Extract the [x, y] coordinate from the center of the cell holding the provided text.  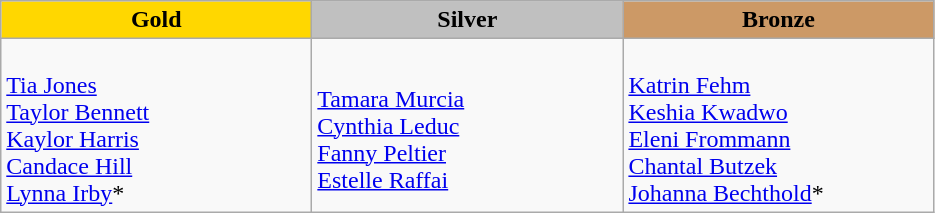
Tia JonesTaylor BennettKaylor HarrisCandace HillLynna Irby* [156, 126]
Bronze [778, 20]
Tamara MurciaCynthia LeducFanny PeltierEstelle Raffai [468, 126]
Katrin FehmKeshia KwadwoEleni FrommannChantal ButzekJohanna Bechthold* [778, 126]
Gold [156, 20]
Silver [468, 20]
